Determine the (X, Y) coordinate at the center of the cell enclosing the given text.  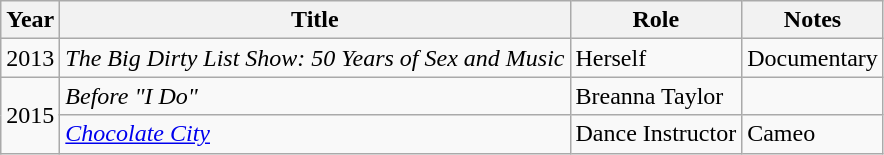
Title (315, 20)
Year (30, 20)
Role (656, 20)
Chocolate City (315, 134)
Herself (656, 58)
Documentary (813, 58)
The Big Dirty List Show: 50 Years of Sex and Music (315, 58)
Before "I Do" (315, 96)
2015 (30, 115)
Dance Instructor (656, 134)
Breanna Taylor (656, 96)
Cameo (813, 134)
Notes (813, 20)
2013 (30, 58)
